Pinpoint the cell where the given text exists, returning its (X, Y) midpoint coordinate. 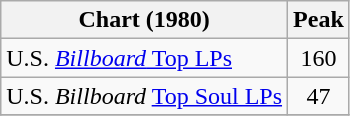
47 (319, 96)
U.S. Billboard Top LPs (144, 58)
Peak (319, 20)
Chart (1980) (144, 20)
U.S. Billboard Top Soul LPs (144, 96)
160 (319, 58)
